Return (x, y) of the center of cell containing provided text 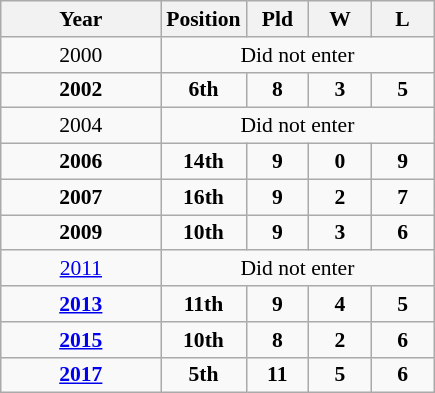
Year (81, 19)
2004 (81, 126)
11th (204, 304)
14th (204, 162)
7 (402, 197)
2015 (81, 340)
Pld (278, 19)
2007 (81, 197)
16th (204, 197)
11 (278, 375)
W (340, 19)
2002 (81, 90)
2000 (81, 55)
4 (340, 304)
0 (340, 162)
2017 (81, 375)
5th (204, 375)
6th (204, 90)
2011 (81, 269)
Position (204, 19)
L (402, 19)
2013 (81, 304)
2006 (81, 162)
2009 (81, 233)
